Identify which cell holds the provided text, then report its [x, y] central coordinate. 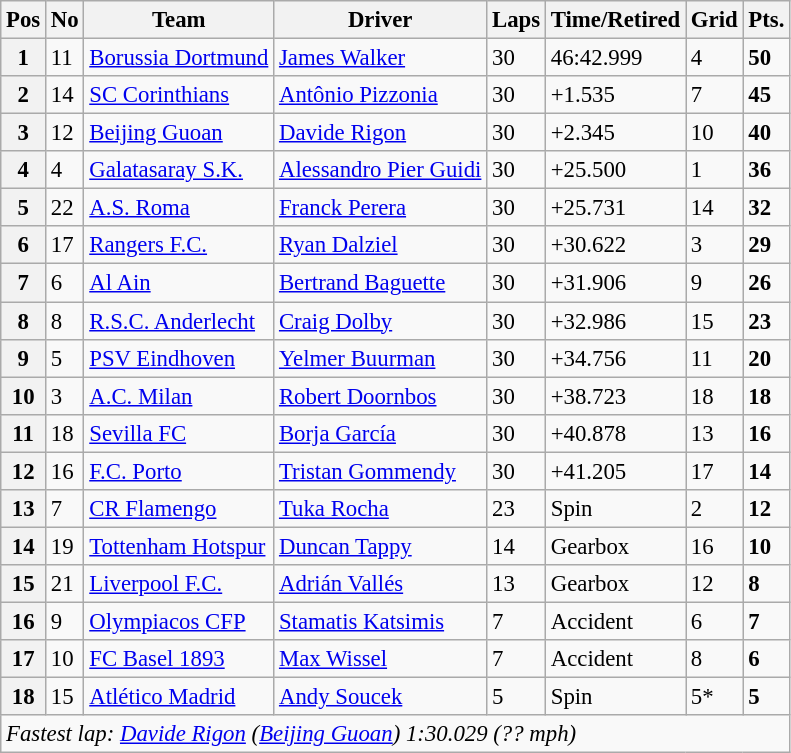
Tristan Gommendy [380, 471]
20 [766, 358]
+40.878 [615, 433]
Pts. [766, 20]
Robert Doornbos [380, 396]
Atlético Madrid [179, 697]
Fastest lap: Davide Rigon (Beijing Guoan) 1:30.029 (?? mph) [396, 734]
SC Corinthians [179, 95]
+41.205 [615, 471]
Yelmer Buurman [380, 358]
50 [766, 58]
+32.986 [615, 321]
Pos [24, 20]
A.C. Milan [179, 396]
Tottenham Hotspur [179, 546]
Galatasaray S.K. [179, 170]
+2.345 [615, 133]
+25.731 [615, 208]
Driver [380, 20]
No [65, 20]
+31.906 [615, 283]
Alessandro Pier Guidi [380, 170]
Al Ain [179, 283]
Franck Perera [380, 208]
Adrián Vallés [380, 584]
Ryan Dalziel [380, 245]
Max Wissel [380, 659]
Antônio Pizzonia [380, 95]
Olympiacos CFP [179, 621]
Stamatis Katsimis [380, 621]
Bertrand Baguette [380, 283]
40 [766, 133]
A.S. Roma [179, 208]
Time/Retired [615, 20]
R.S.C. Anderlecht [179, 321]
Davide Rigon [380, 133]
Borja García [380, 433]
29 [766, 245]
Tuka Rocha [380, 509]
+38.723 [615, 396]
26 [766, 283]
Liverpool F.C. [179, 584]
+1.535 [615, 95]
PSV Eindhoven [179, 358]
CR Flamengo [179, 509]
46:42.999 [615, 58]
Sevilla FC [179, 433]
James Walker [380, 58]
Rangers F.C. [179, 245]
21 [65, 584]
+34.756 [615, 358]
5* [714, 697]
Borussia Dortmund [179, 58]
Grid [714, 20]
FC Basel 1893 [179, 659]
19 [65, 546]
Laps [516, 20]
32 [766, 208]
22 [65, 208]
F.C. Porto [179, 471]
Craig Dolby [380, 321]
Team [179, 20]
Duncan Tappy [380, 546]
Beijing Guoan [179, 133]
45 [766, 95]
+25.500 [615, 170]
+30.622 [615, 245]
Andy Soucek [380, 697]
36 [766, 170]
